Provide the (X, Y) coordinate of the cell's center where the given text is located.  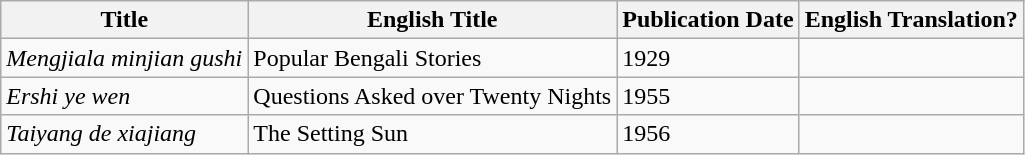
English Translation? (911, 20)
The Setting Sun (432, 134)
1955 (708, 96)
1929 (708, 58)
Taiyang de xiajiang (124, 134)
English Title (432, 20)
Popular Bengali Stories (432, 58)
Ershi ye wen (124, 96)
1956 (708, 134)
Questions Asked over Twenty Nights (432, 96)
Mengjiala minjian gushi (124, 58)
Title (124, 20)
Publication Date (708, 20)
